Provide the [x, y] coordinate of the cell's center where the given text is located.  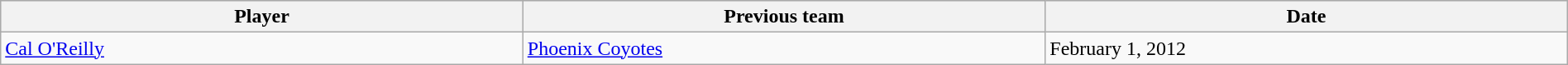
Cal O'Reilly [262, 48]
February 1, 2012 [1307, 48]
Previous team [784, 17]
Player [262, 17]
Date [1307, 17]
Phoenix Coyotes [784, 48]
